Output the [x, y] coordinate of the center of the cell containing the given text.  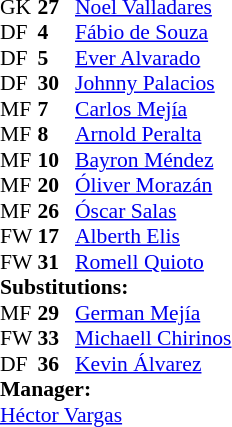
German Mejía [153, 313]
Ever Alvarado [153, 58]
Alberth Elis [153, 237]
31 [57, 262]
4 [57, 33]
Óliver Morazán [153, 185]
Carlos Mejía [153, 109]
Substitutions: [116, 287]
Johnny Palacios [153, 83]
Kevin Álvarez [153, 364]
30 [57, 83]
20 [57, 185]
5 [57, 58]
Michaell Chirinos [153, 339]
7 [57, 109]
Óscar Salas [153, 211]
33 [57, 339]
29 [57, 313]
Arnold Peralta [153, 135]
17 [57, 237]
Fábio de Souza [153, 33]
8 [57, 135]
26 [57, 211]
Romell Quioto [153, 262]
Bayron Méndez [153, 160]
Manager: [116, 389]
36 [57, 364]
10 [57, 160]
